From the cell containing the given text, extract its center point as (x, y) coordinate. 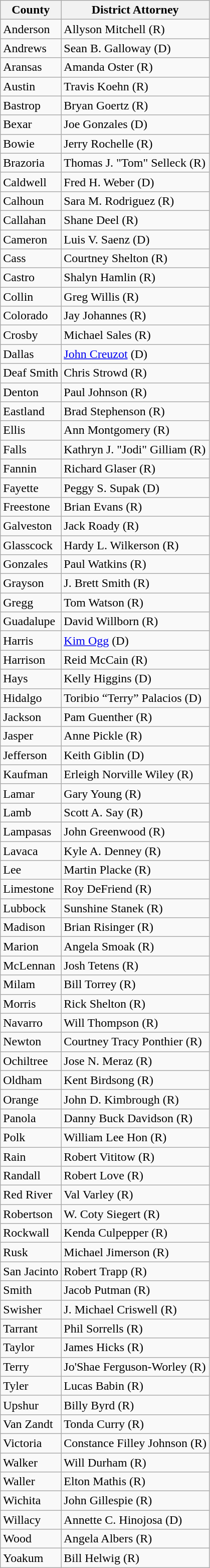
Harris (31, 641)
Chris Strowd (R) (135, 373)
Grayson (31, 583)
Jo'Shae Ferguson-Worley (R) (135, 1367)
Gregg (31, 602)
Fayette (31, 488)
Billy Byrd (R) (135, 1405)
David Willborn (R) (135, 622)
Eastland (31, 411)
Roy DeFriend (R) (135, 889)
Rockwall (31, 1233)
San Jacinto (31, 1271)
Callahan (31, 220)
District Attorney (135, 10)
Paul Johnson (R) (135, 392)
Newton (31, 1042)
Sean B. Galloway (D) (135, 48)
Gary Young (R) (135, 793)
Cameron (31, 239)
Hays (31, 679)
Lampasas (31, 831)
Bill Torrey (R) (135, 985)
Martin Placke (R) (135, 870)
Thomas J. "Tom" Selleck (R) (135, 163)
Tom Watson (R) (135, 602)
Bill Helwig (R) (135, 1558)
Kaufman (31, 774)
Gonzales (31, 564)
Brian Risinger (R) (135, 927)
Morris (31, 1004)
Michael Jimerson (R) (135, 1252)
Jack Roady (R) (135, 526)
Bryan Goertz (R) (135, 105)
Glasscock (31, 545)
Peggy S. Supak (D) (135, 488)
Red River (31, 1195)
Falls (31, 449)
Kelly Higgins (D) (135, 679)
Lucas Babin (R) (135, 1386)
John Greenwood (R) (135, 831)
Jay Johannes (R) (135, 316)
Robertson (31, 1214)
Jasper (31, 736)
Josh Tetens (R) (135, 966)
Constance Filley Johnson (R) (135, 1443)
Kyle A. Denney (R) (135, 851)
Panola (31, 1118)
Sunshine Stanek (R) (135, 908)
J. Brett Smith (R) (135, 583)
Marion (31, 946)
Paul Watkins (R) (135, 564)
Richard Glaser (R) (135, 468)
Hardy L. Wilkerson (R) (135, 545)
Jose N. Meraz (R) (135, 1061)
Jerry Rochelle (R) (135, 144)
Denton (31, 392)
Crosby (31, 335)
Walker (31, 1463)
Kim Ogg (D) (135, 641)
Will Durham (R) (135, 1463)
Colorado (31, 316)
Polk (31, 1137)
Tyler (31, 1386)
Galveston (31, 526)
Will Thompson (R) (135, 1023)
James Hicks (R) (135, 1348)
Travis Koehn (R) (135, 86)
Randall (31, 1176)
Wichita (31, 1501)
Andrews (31, 48)
Brian Evans (R) (135, 507)
Harrison (31, 660)
Aransas (31, 67)
Annette C. Hinojosa (D) (135, 1520)
Hidalgo (31, 698)
Cass (31, 259)
Robert Love (R) (135, 1176)
Luis V. Saenz (D) (135, 239)
Upshur (31, 1405)
Calhoun (31, 201)
Kenda Culpepper (R) (135, 1233)
McLennan (31, 966)
Allyson Mitchell (R) (135, 29)
Victoria (31, 1443)
Anne Pickle (R) (135, 736)
Austin (31, 86)
Waller (31, 1482)
Reid McCain (R) (135, 660)
Bastrop (31, 105)
Rusk (31, 1252)
Castro (31, 278)
Lee (31, 870)
Angela Smoak (R) (135, 946)
Yoakum (31, 1558)
Jackson (31, 717)
Guadalupe (31, 622)
Lamb (31, 812)
Dallas (31, 354)
Van Zandt (31, 1424)
Brazoria (31, 163)
Willacy (31, 1520)
Taylor (31, 1348)
Robert Vititow (R) (135, 1156)
Greg Willis (R) (135, 297)
Michael Sales (R) (135, 335)
Bexar (31, 125)
Freestone (31, 507)
Oldham (31, 1080)
William Lee Hon (R) (135, 1137)
Lavaca (31, 851)
Kent Birdsong (R) (135, 1080)
Smith (31, 1290)
J. Michael Criswell (R) (135, 1309)
Danny Buck Davidson (R) (135, 1118)
Angela Albers (R) (135, 1539)
Jefferson (31, 755)
Amanda Oster (R) (135, 67)
John Gillespie (R) (135, 1501)
Brad Stephenson (R) (135, 411)
Elton Mathis (R) (135, 1482)
Pam Guenther (R) (135, 717)
Courtney Shelton (R) (135, 259)
Navarro (31, 1023)
Madison (31, 927)
Sara M. Rodriguez (R) (135, 201)
John Creuzot (D) (135, 354)
Fannin (31, 468)
Lamar (31, 793)
Lubbock (31, 908)
Milam (31, 985)
Collin (31, 297)
Deaf Smith (31, 373)
Bowie (31, 144)
Tarrant (31, 1329)
Limestone (31, 889)
Shalyn Hamlin (R) (135, 278)
Keith Giblin (D) (135, 755)
Caldwell (31, 182)
Ochiltree (31, 1061)
Swisher (31, 1309)
Tonda Curry (R) (135, 1424)
Anderson (31, 29)
Shane Deel (R) (135, 220)
Joe Gonzales (D) (135, 125)
Jacob Putman (R) (135, 1290)
John D. Kimbrough (R) (135, 1099)
Wood (31, 1539)
Phil Sorrells (R) (135, 1329)
Robert Trapp (R) (135, 1271)
Courtney Tracy Ponthier (R) (135, 1042)
Kathryn J. "Jodi" Gilliam (R) (135, 449)
Terry (31, 1367)
Scott A. Say (R) (135, 812)
Ellis (31, 430)
Toribio “Terry” Palacios (D) (135, 698)
Erleigh Norville Wiley (R) (135, 774)
Fred H. Weber (D) (135, 182)
Orange (31, 1099)
County (31, 10)
Ann Montgomery (R) (135, 430)
Val Varley (R) (135, 1195)
Rick Shelton (R) (135, 1004)
Rain (31, 1156)
W. Coty Siegert (R) (135, 1214)
